Determine the [X, Y] coordinate at the center of the cell enclosing the given text.  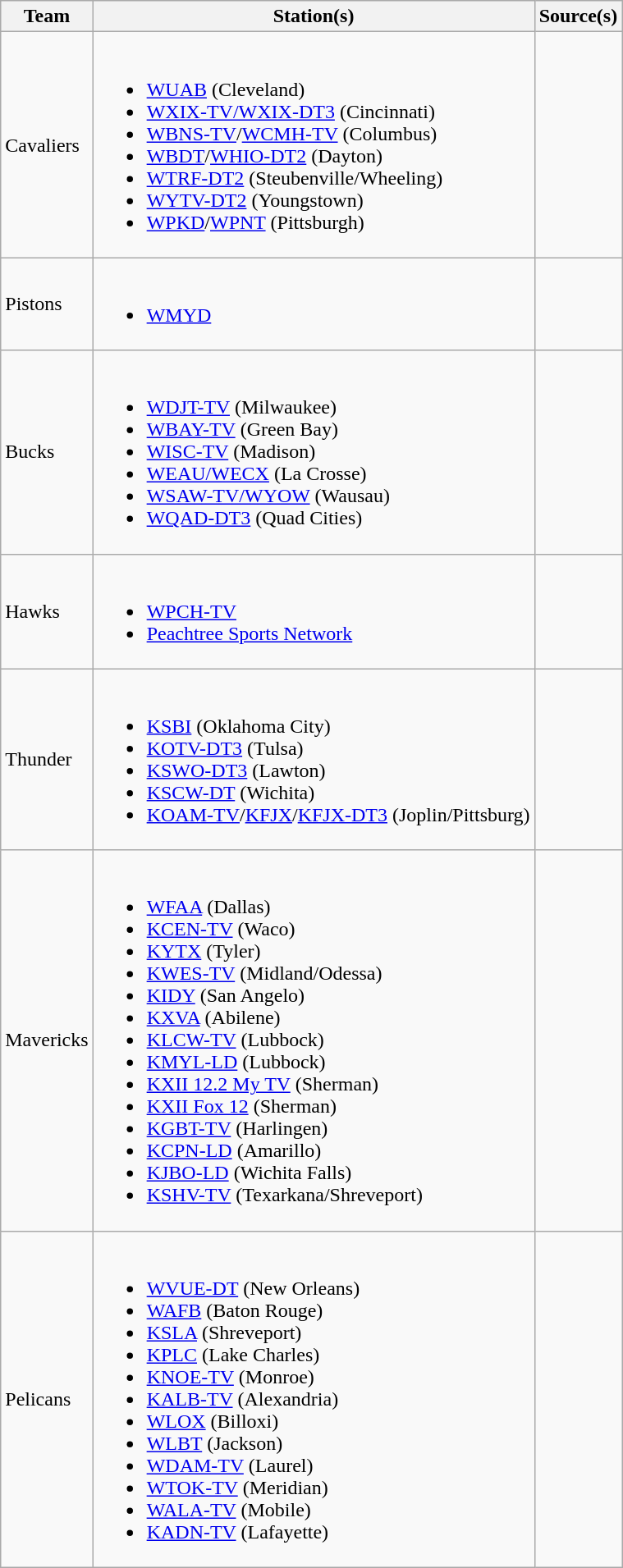
KSBI (Oklahoma City)KOTV-DT3 (Tulsa)KSWO-DT3 (Lawton)KSCW-DT (Wichita)KOAM-TV/KFJX/KFJX-DT3 (Joplin/Pittsburg) [314, 760]
WPCH-TVPeachtree Sports Network [314, 611]
Thunder [47, 760]
WMYD [314, 304]
Hawks [47, 611]
Pelicans [47, 1399]
Station(s) [314, 16]
Team [47, 16]
Cavaliers [47, 144]
WDJT-TV (Milwaukee)WBAY-TV (Green Bay)WISC-TV (Madison)WEAU/WECX (La Crosse)WSAW-TV/WYOW (Wausau)WQAD-DT3 (Quad Cities) [314, 452]
Pistons [47, 304]
Bucks [47, 452]
Source(s) [578, 16]
Mavericks [47, 1040]
